Extract the [X, Y] coordinate from the center of the cell holding the provided text.  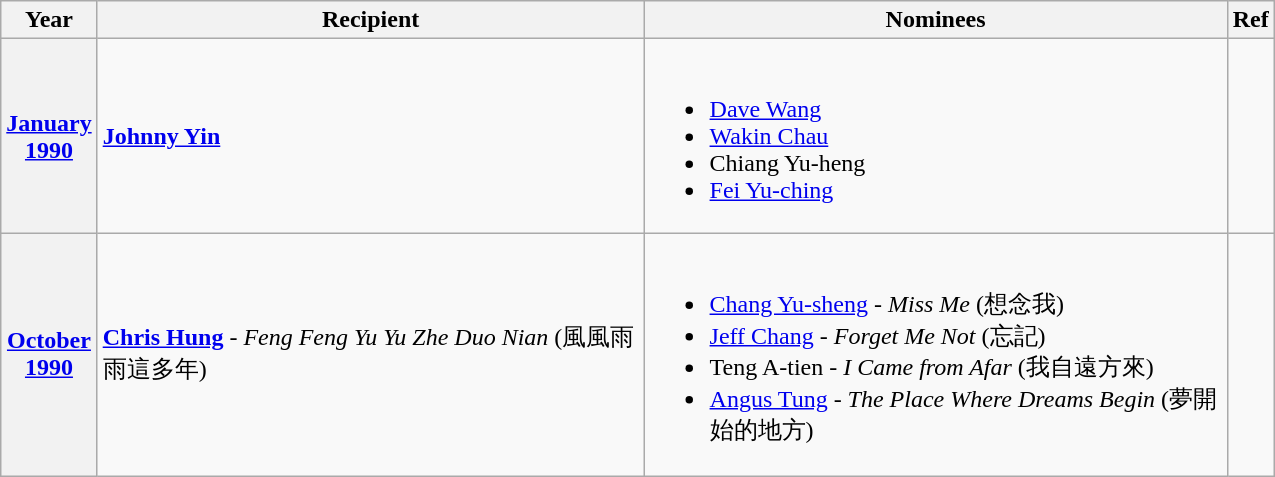
Recipient [370, 20]
Ref [1250, 20]
Chang Yu-sheng - Miss Me (想念我)Jeff Chang - Forget Me Not (忘記)Teng A-tien - I Came from Afar (我自遠方來)Angus Tung - The Place Where Dreams Begin (夢開始的地方) [936, 355]
Johnny Yin [370, 136]
Year [49, 20]
October1990 [49, 355]
Nominees [936, 20]
January1990 [49, 136]
Chris Hung - Feng Feng Yu Yu Zhe Duo Nian (風風雨雨這多年) [370, 355]
Dave WangWakin ChauChiang Yu-hengFei Yu-ching [936, 136]
